Scan for the cell matching the given text and deliver its [x, y] coordinate at center. 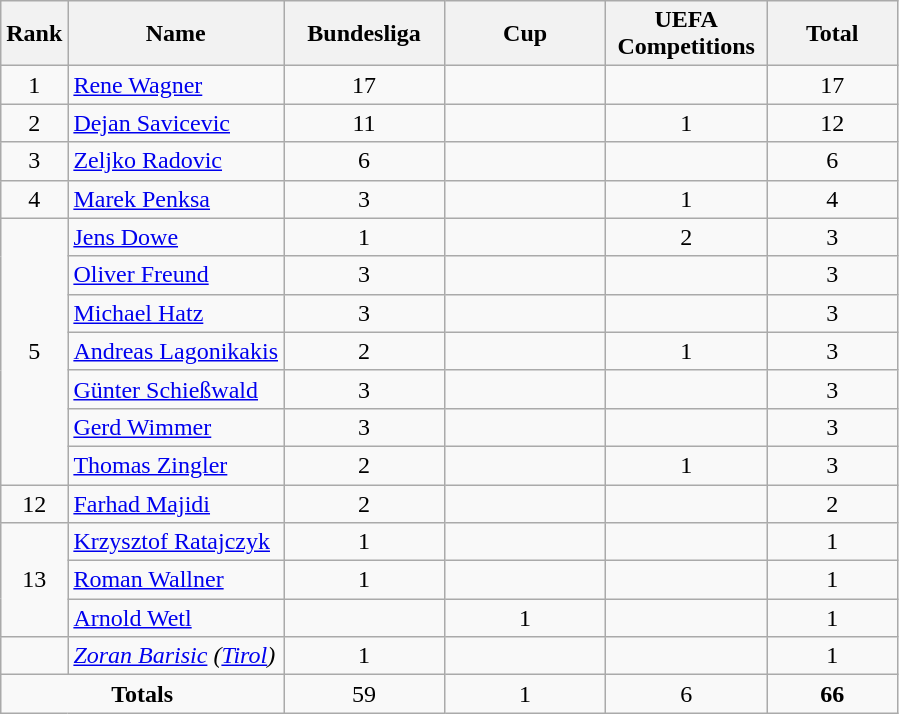
Roman Wallner [176, 580]
Name [176, 34]
Krzysztof Ratajczyk [176, 542]
Totals [142, 694]
Rene Wagner [176, 85]
5 [34, 351]
13 [34, 580]
Oliver Freund [176, 275]
Andreas Lagonikakis [176, 351]
UEFA Competitions [686, 34]
Farhad Majidi [176, 503]
Michael Hatz [176, 313]
Marek Penksa [176, 199]
Zoran Barisic (Tirol) [176, 656]
Rank [34, 34]
Cup [526, 34]
Günter Schießwald [176, 389]
66 [832, 694]
Dejan Savicevic [176, 123]
59 [364, 694]
Zeljko Radovic [176, 161]
Gerd Wimmer [176, 427]
Bundesliga [364, 34]
Total [832, 34]
Jens Dowe [176, 237]
Arnold Wetl [176, 618]
11 [364, 123]
Thomas Zingler [176, 465]
